Find where the given text appears and provide that cell's center as [x, y] coordinate. 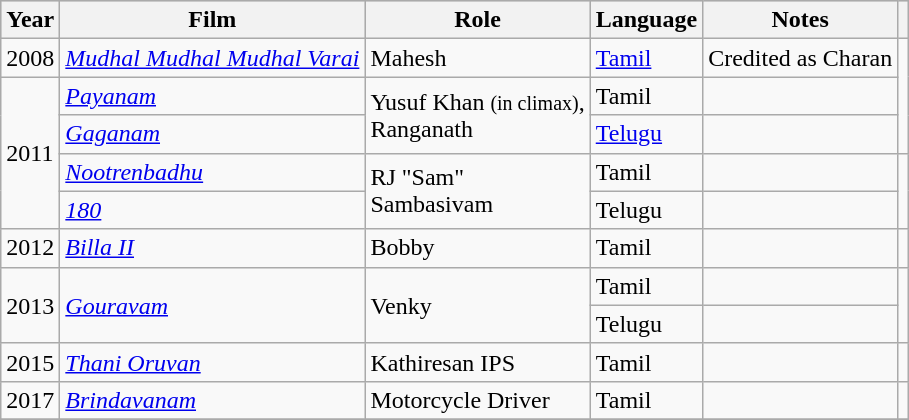
Credited as Charan [800, 58]
Film [212, 20]
Brindavanam [212, 400]
Role [478, 20]
Motorcycle Driver [478, 400]
Payanam [212, 96]
Mudhal Mudhal Mudhal Varai [212, 58]
Billa II [212, 248]
180 [212, 210]
Notes [800, 20]
Mahesh [478, 58]
Thani Oruvan [212, 362]
Venky [478, 305]
Kathiresan IPS [478, 362]
Gaganam [212, 134]
Gouravam [212, 305]
Language [646, 20]
Nootrenbadhu [212, 172]
RJ "Sam"Sambasivam [478, 191]
2012 [30, 248]
2015 [30, 362]
Bobby [478, 248]
2013 [30, 305]
2017 [30, 400]
2008 [30, 58]
2011 [30, 153]
Year [30, 20]
Yusuf Khan (in climax),Ranganath [478, 115]
